Scan for the cell matching the given text and deliver its (X, Y) coordinate at center. 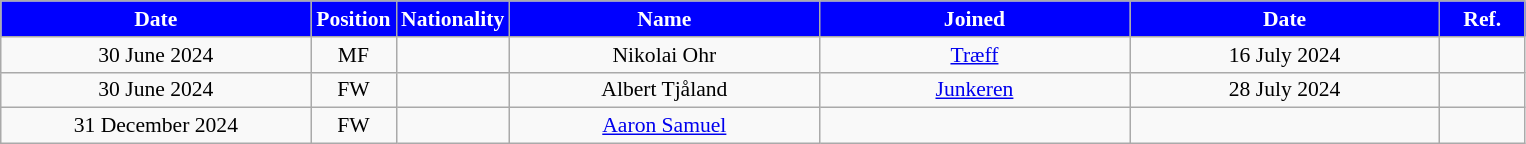
Aaron Samuel (664, 126)
Junkeren (974, 90)
Træff (974, 55)
16 July 2024 (1285, 55)
Joined (974, 19)
31 December 2024 (156, 126)
Ref. (1482, 19)
Nikolai Ohr (664, 55)
Position (354, 19)
MF (354, 55)
28 July 2024 (1285, 90)
Albert Tjåland (664, 90)
Name (664, 19)
Nationality (452, 19)
